Identify which cell holds the provided text, then report its [x, y] central coordinate. 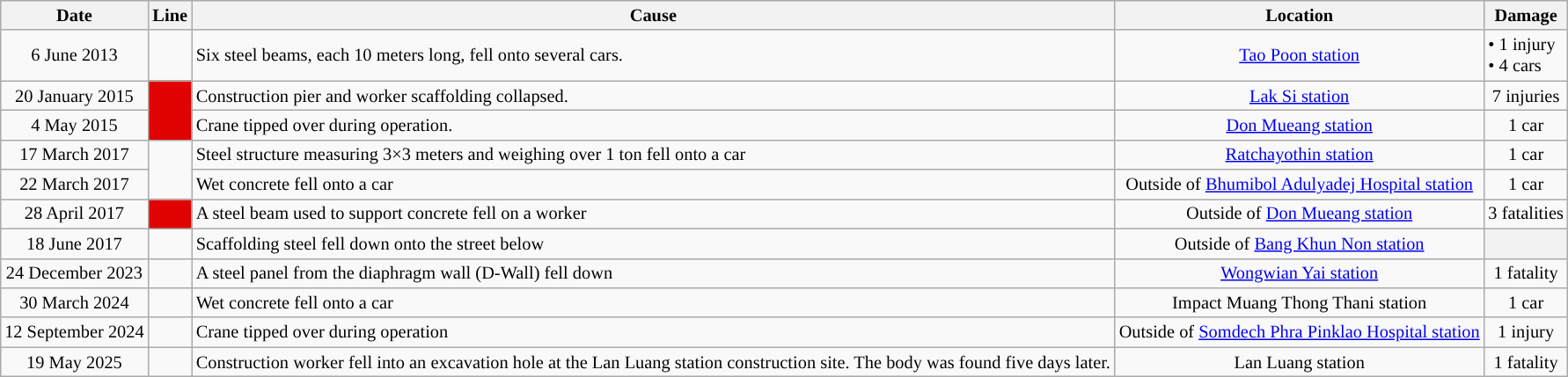
Ratchayothin station [1300, 155]
Date [74, 16]
Outside of Bhumibol Adulyadej Hospital station [1300, 185]
• 1 injury• 4 cars [1526, 55]
Damage [1526, 16]
Crane tipped over during operation [653, 332]
3 fatalities [1526, 214]
Don Mueang station [1300, 126]
22 March 2017 [74, 185]
Six steel beams, each 10 meters long, fell onto several cars. [653, 55]
Scaffolding steel fell down onto the street below [653, 243]
Construction worker fell into an excavation hole at the Lan Luang station construction site. The body was found five days later. [653, 362]
18 June 2017 [74, 243]
Outside of Don Mueang station [1300, 214]
Outside of Somdech Phra Pinklao Hospital station [1300, 332]
17 March 2017 [74, 155]
1 injury [1526, 332]
Lak Si station [1300, 96]
19 May 2025 [74, 362]
A steel panel from the diaphragm wall (D-Wall) fell down [653, 273]
Location [1300, 16]
Impact Muang Thong Thani station [1300, 303]
Construction pier and worker scaffolding collapsed. [653, 96]
Wongwian Yai station [1300, 273]
Lan Luang station [1300, 362]
7 injuries [1526, 96]
20 January 2015 [74, 96]
Outside of Bang Khun Non station [1300, 243]
4 May 2015 [74, 126]
12 September 2024 [74, 332]
28 April 2017 [74, 214]
Tao Poon station [1300, 55]
Cause [653, 16]
Line [171, 16]
Steel structure measuring 3×3 meters and weighing over 1 ton fell onto a car [653, 155]
A steel beam used to support concrete fell on a worker [653, 214]
24 December 2023 [74, 273]
6 June 2013 [74, 55]
30 March 2024 [74, 303]
Crane tipped over during operation. [653, 126]
